Extract the [X, Y] coordinate from the center of the cell holding the provided text.  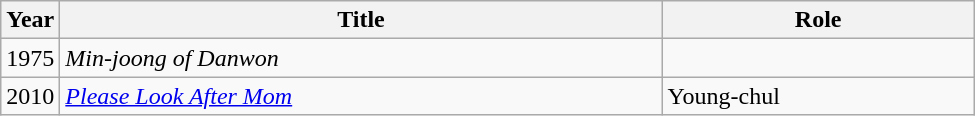
Young-chul [818, 96]
1975 [30, 58]
2010 [30, 96]
Please Look After Mom [361, 96]
Title [361, 20]
Year [30, 20]
Role [818, 20]
Min-joong of Danwon [361, 58]
